Pinpoint the cell where the given text exists, returning its (X, Y) midpoint coordinate. 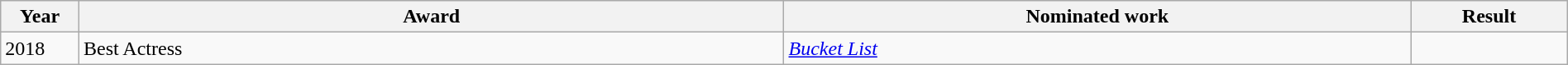
Result (1489, 17)
Year (40, 17)
Nominated work (1097, 17)
2018 (40, 48)
Bucket List (1097, 48)
Best Actress (432, 48)
Award (432, 17)
